Return the [x, y] coordinate for the center point of the cell that contains the specified text.  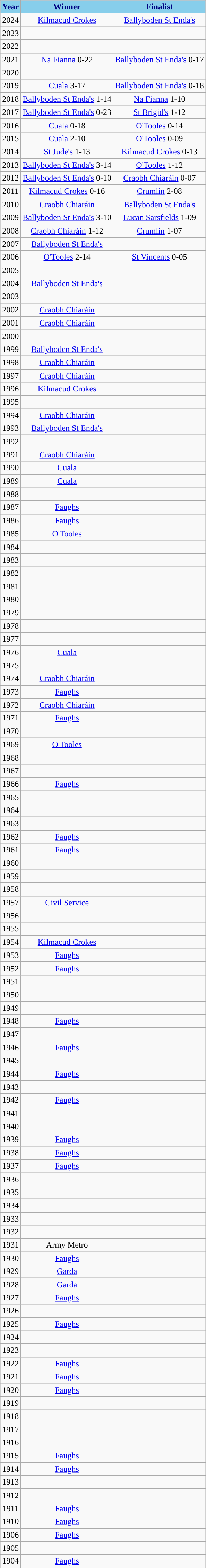
1943 [10, 1087]
1906 [10, 1535]
1935 [10, 1192]
Ballyboden St Enda's 1-14 [67, 99]
1987 [10, 507]
1983 [10, 560]
St Jude's 1-13 [67, 152]
1956 [10, 916]
St Vincents 0-05 [160, 257]
1968 [10, 758]
1926 [10, 1311]
1904 [10, 1561]
1972 [10, 705]
2008 [10, 231]
1930 [10, 1258]
1984 [10, 547]
1979 [10, 613]
1933 [10, 1218]
1969 [10, 744]
1988 [10, 494]
Cuala 2-10 [67, 138]
1963 [10, 824]
1915 [10, 1456]
1949 [10, 1008]
2012 [10, 178]
1973 [10, 692]
2023 [10, 33]
1960 [10, 863]
2000 [10, 336]
1950 [10, 995]
1921 [10, 1377]
1944 [10, 1074]
1919 [10, 1403]
2014 [10, 152]
1998 [10, 362]
1970 [10, 731]
1938 [10, 1153]
1912 [10, 1495]
Cuala 3-17 [67, 86]
Finalist [160, 7]
1976 [10, 652]
1954 [10, 942]
1965 [10, 797]
1932 [10, 1232]
1966 [10, 784]
1925 [10, 1324]
1982 [10, 573]
1992 [10, 442]
1928 [10, 1285]
1947 [10, 1034]
1989 [10, 481]
1940 [10, 1126]
1911 [10, 1508]
1980 [10, 600]
2015 [10, 138]
1967 [10, 771]
1916 [10, 1443]
1957 [10, 903]
1922 [10, 1363]
Ballyboden St Enda's 3-14 [67, 165]
1964 [10, 810]
St Brigid's 1-12 [160, 112]
1946 [10, 1048]
2011 [10, 191]
Ballyboden St Enda's 0-18 [160, 86]
1994 [10, 415]
2013 [10, 165]
Lucan Sarsfields 1-09 [160, 218]
Na Fianna 0-22 [67, 60]
1958 [10, 889]
1948 [10, 1021]
Cuala 0-18 [67, 125]
1962 [10, 837]
1918 [10, 1416]
1996 [10, 389]
1927 [10, 1298]
1955 [10, 929]
2016 [10, 125]
1920 [10, 1390]
1975 [10, 665]
O'Tooles 2-14 [67, 257]
1985 [10, 534]
2019 [10, 86]
O'Tooles 0-09 [160, 138]
1937 [10, 1166]
Army Metro [67, 1245]
2018 [10, 99]
Ballyboden St Enda's 0-23 [67, 112]
1934 [10, 1205]
1995 [10, 402]
1974 [10, 679]
1997 [10, 375]
Kilmacud Crokes 0-13 [160, 152]
1923 [10, 1350]
1945 [10, 1061]
2022 [10, 46]
2006 [10, 257]
2005 [10, 270]
1990 [10, 468]
2007 [10, 244]
2009 [10, 218]
2002 [10, 310]
1924 [10, 1337]
Ballyboden St Enda's 3-10 [67, 218]
1931 [10, 1245]
2024 [10, 20]
Crumlin 1-07 [160, 231]
O'Tooles 1-12 [160, 165]
2017 [10, 112]
1913 [10, 1482]
1953 [10, 955]
1936 [10, 1179]
1978 [10, 626]
1929 [10, 1271]
1959 [10, 876]
1939 [10, 1140]
1971 [10, 718]
1905 [10, 1548]
O'Tooles 0-14 [160, 125]
2001 [10, 323]
Na Fianna 1-10 [160, 99]
Craobh Chiaráin 1-12 [67, 231]
Ballyboden St Enda's 0-17 [160, 60]
2003 [10, 297]
1952 [10, 968]
2004 [10, 283]
1917 [10, 1430]
Year [10, 7]
1991 [10, 455]
Ballyboden St Enda's 0-10 [67, 178]
1981 [10, 587]
1942 [10, 1100]
Craobh Chiaráin 0-07 [160, 178]
Winner [67, 7]
1941 [10, 1113]
2020 [10, 73]
1961 [10, 850]
1993 [10, 428]
Civil Service [67, 903]
1999 [10, 349]
Crumlin 2-08 [160, 191]
2021 [10, 60]
1951 [10, 981]
1977 [10, 639]
2010 [10, 205]
1914 [10, 1469]
Kilmacud Crokes 0-16 [67, 191]
1986 [10, 520]
1910 [10, 1522]
